Provide the [X, Y] coordinate of the cell's center where the given text is located.  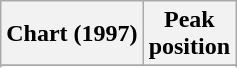
Peakposition [189, 34]
Chart (1997) [72, 34]
